Return (X, Y) of the center of cell containing provided text 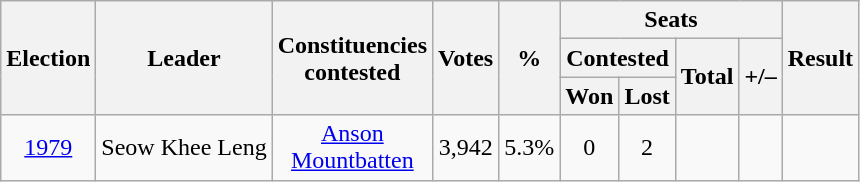
Leader (184, 58)
Won (590, 96)
Seow Khee Leng (184, 148)
5.3% (530, 148)
% (530, 58)
Constituenciescontested (352, 58)
Lost (647, 96)
Contested (618, 58)
0 (590, 148)
Seats (671, 20)
3,942 (466, 148)
Total (707, 77)
Election (48, 58)
1979 (48, 148)
2 (647, 148)
Result (820, 58)
Votes (466, 58)
+/– (760, 77)
AnsonMountbatten (352, 148)
